For the text-containing cell, return its midpoint in (X, Y) coordinate format. 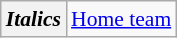
Italics (34, 19)
Home team (121, 19)
